Provide the [X, Y] coordinate of the cell's center where the given text is located.  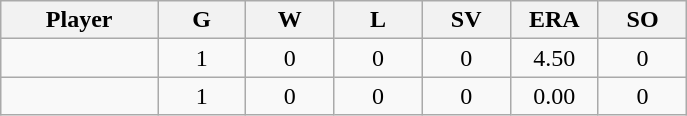
W [290, 20]
L [378, 20]
G [202, 20]
0.00 [554, 96]
SV [466, 20]
4.50 [554, 58]
SO [642, 20]
Player [80, 20]
ERA [554, 20]
